Find where the given text appears and provide that cell's center as (X, Y) coordinate. 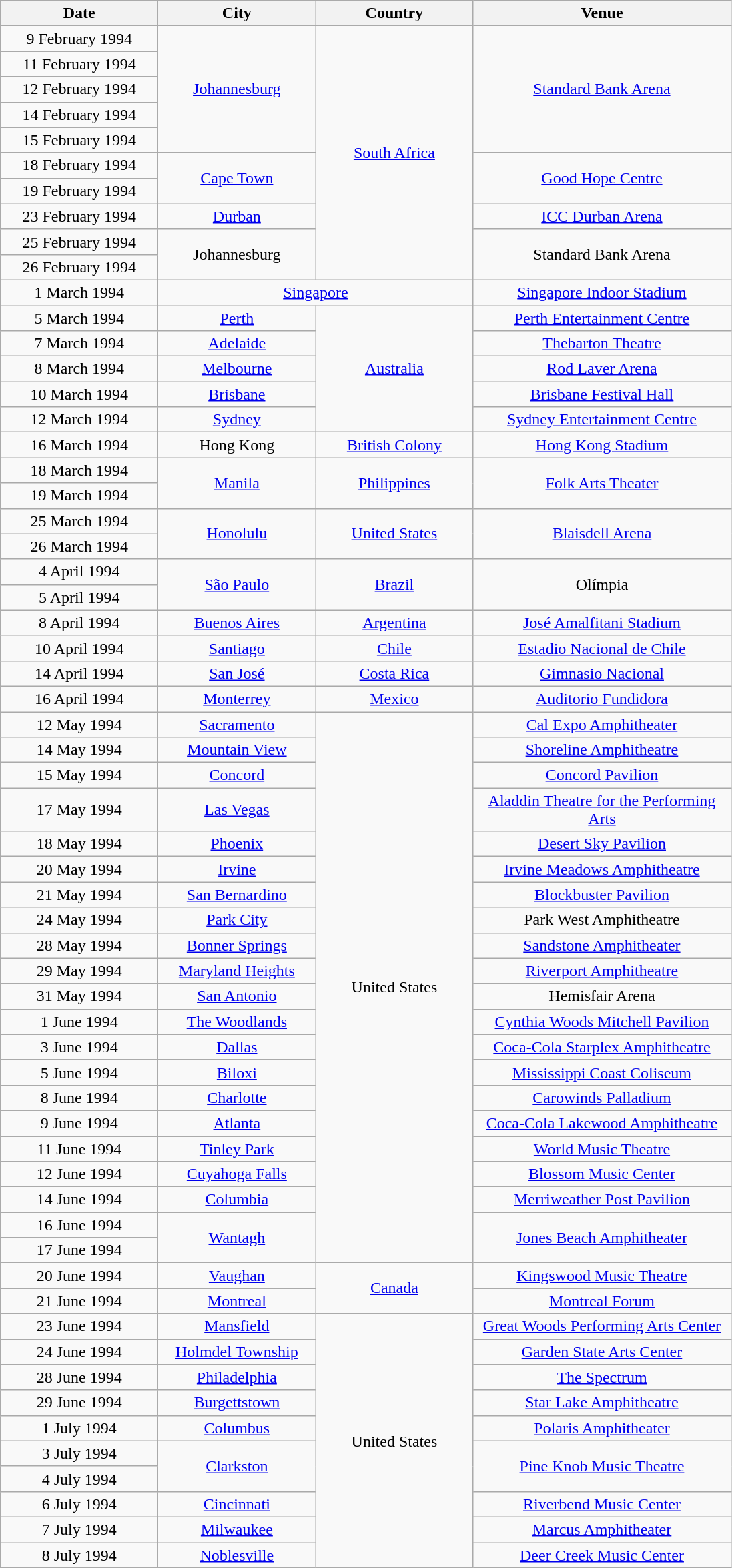
Clarkston (237, 1466)
Las Vegas (237, 810)
Sandstone Amphitheater (602, 945)
Coca-Cola Lakewood Amphitheatre (602, 1123)
18 May 1994 (79, 844)
Costa Rica (394, 673)
16 April 1994 (79, 699)
South Africa (394, 153)
Venue (602, 13)
Mountain View (237, 750)
17 May 1994 (79, 810)
5 June 1994 (79, 1072)
Manila (237, 483)
9 February 1994 (79, 39)
Auditorio Fundidora (602, 699)
Aladdin Theatre for the Performing Arts (602, 810)
Hong Kong Stadium (602, 445)
Great Woods Performing Arts Center (602, 1326)
San Bernardino (237, 895)
Star Lake Amphitheatre (602, 1403)
24 June 1994 (79, 1352)
Argentina (394, 623)
10 March 1994 (79, 394)
1 June 1994 (79, 1022)
19 March 1994 (79, 496)
Durban (237, 216)
28 May 1994 (79, 945)
Melbourne (237, 369)
Rod Laver Arena (602, 369)
Santiago (237, 648)
Milwaukee (237, 1529)
Garden State Arts Center (602, 1352)
28 June 1994 (79, 1377)
Burgettstown (237, 1403)
15 February 1994 (79, 140)
Estadio Nacional de Chile (602, 648)
18 February 1994 (79, 165)
Singapore Indoor Stadium (602, 292)
Perth (237, 318)
Australia (394, 369)
Philippines (394, 483)
3 July 1994 (79, 1453)
8 March 1994 (79, 369)
24 May 1994 (79, 920)
Dallas (237, 1047)
Chile (394, 648)
Blossom Music Center (602, 1174)
Cincinnati (237, 1504)
Buenos Aires (237, 623)
Blaisdell Arena (602, 534)
19 February 1994 (79, 191)
Maryland Heights (237, 971)
Country (394, 13)
Brazil (394, 584)
Tinley Park (237, 1148)
Atlanta (237, 1123)
Hemisfair Arena (602, 996)
11 June 1994 (79, 1148)
29 June 1994 (79, 1403)
17 June 1994 (79, 1250)
Coca-Cola Starplex Amphitheatre (602, 1047)
Polaris Amphitheater (602, 1428)
The Spectrum (602, 1377)
Noblesville (237, 1555)
21 May 1994 (79, 895)
Concord (237, 775)
1 July 1994 (79, 1428)
Columbia (237, 1200)
Pine Knob Music Theatre (602, 1466)
8 April 1994 (79, 623)
Marcus Amphitheater (602, 1529)
Brisbane Festival Hall (602, 394)
Merriweather Post Pavilion (602, 1200)
Blockbuster Pavilion (602, 895)
Holmdel Township (237, 1352)
1 March 1994 (79, 292)
Good Hope Centre (602, 178)
Kingswood Music Theatre (602, 1276)
British Colony (394, 445)
9 June 1994 (79, 1123)
Shoreline Amphitheatre (602, 750)
Gimnasio Nacional (602, 673)
Montreal (237, 1301)
5 March 1994 (79, 318)
Irvine (237, 869)
Monterrey (237, 699)
Cynthia Woods Mitchell Pavilion (602, 1022)
25 February 1994 (79, 242)
Hong Kong (237, 445)
Olímpia (602, 584)
Carowinds Palladium (602, 1098)
Mississippi Coast Coliseum (602, 1072)
Thebarton Theatre (602, 344)
7 July 1994 (79, 1529)
21 June 1994 (79, 1301)
4 July 1994 (79, 1479)
Park West Amphitheatre (602, 920)
Perth Entertainment Centre (602, 318)
5 April 1994 (79, 597)
Vaughan (237, 1276)
14 April 1994 (79, 673)
4 April 1994 (79, 572)
São Paulo (237, 584)
10 April 1994 (79, 648)
Riverbend Music Center (602, 1504)
Cal Expo Amphitheater (602, 724)
Desert Sky Pavilion (602, 844)
City (237, 13)
ICC Durban Arena (602, 216)
7 March 1994 (79, 344)
15 May 1994 (79, 775)
Folk Arts Theater (602, 483)
Sydney (237, 420)
Mansfield (237, 1326)
14 May 1994 (79, 750)
12 May 1994 (79, 724)
The Woodlands (237, 1022)
Bonner Springs (237, 945)
12 February 1994 (79, 89)
6 July 1994 (79, 1504)
23 June 1994 (79, 1326)
San Antonio (237, 996)
Concord Pavilion (602, 775)
Canada (394, 1288)
29 May 1994 (79, 971)
Sacramento (237, 724)
Park City (237, 920)
Adelaide (237, 344)
18 March 1994 (79, 470)
12 March 1994 (79, 420)
Charlotte (237, 1098)
Honolulu (237, 534)
San José (237, 673)
Singapore (316, 292)
Phoenix (237, 844)
16 June 1994 (79, 1225)
Montreal Forum (602, 1301)
Sydney Entertainment Centre (602, 420)
Date (79, 13)
20 June 1994 (79, 1276)
3 June 1994 (79, 1047)
Philadelphia (237, 1377)
14 June 1994 (79, 1200)
Brisbane (237, 394)
Cuyahoga Falls (237, 1174)
26 March 1994 (79, 546)
Mexico (394, 699)
Biloxi (237, 1072)
Columbus (237, 1428)
12 June 1994 (79, 1174)
8 July 1994 (79, 1555)
Irvine Meadows Amphitheatre (602, 869)
Cape Town (237, 178)
11 February 1994 (79, 64)
World Music Theatre (602, 1148)
8 June 1994 (79, 1098)
25 March 1994 (79, 521)
23 February 1994 (79, 216)
26 February 1994 (79, 267)
Jones Beach Amphitheater (602, 1238)
José Amalfitani Stadium (602, 623)
31 May 1994 (79, 996)
Deer Creek Music Center (602, 1555)
20 May 1994 (79, 869)
Wantagh (237, 1238)
14 February 1994 (79, 115)
16 March 1994 (79, 445)
Riverport Amphitheatre (602, 971)
